Provide the [x, y] coordinate of the cell's center where the given text is located.  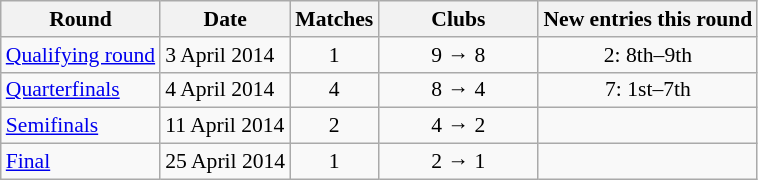
2 [334, 126]
Semifinals [80, 126]
9 → 8 [458, 55]
7: 1st–7th [648, 90]
25 April 2014 [225, 162]
Qualifying round [80, 55]
Round [80, 19]
Date [225, 19]
2 → 1 [458, 162]
Final [80, 162]
8 → 4 [458, 90]
New entries this round [648, 19]
Clubs [458, 19]
3 April 2014 [225, 55]
11 April 2014 [225, 126]
Matches [334, 19]
4 [334, 90]
2: 8th–9th [648, 55]
4 April 2014 [225, 90]
4 → 2 [458, 126]
Quarterfinals [80, 90]
